Locate the cell with the specified text and output its [x, y] center coordinate. 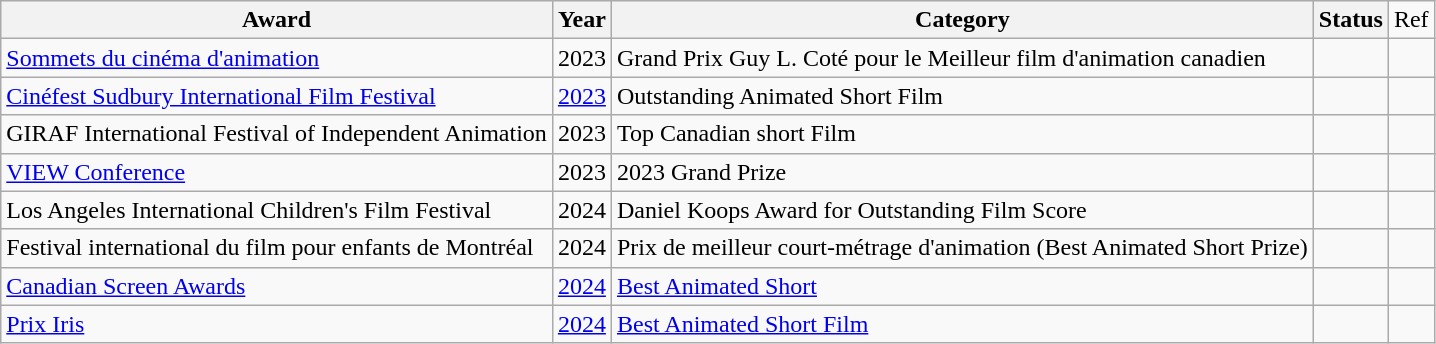
Status [1350, 20]
Daniel Koops Award for Outstanding Film Score [962, 210]
Ref [1411, 20]
GIRAF International Festival of Independent Animation [277, 134]
2023 Grand Prize [962, 172]
Prix Iris [277, 324]
Best Animated Short [962, 286]
VIEW Conference [277, 172]
Canadian Screen Awards [277, 286]
Top Canadian short Film [962, 134]
Prix de meilleur court-métrage d'animation (Best Animated Short Prize) [962, 248]
Festival international du film pour enfants de Montréal [277, 248]
Outstanding Animated Short Film [962, 96]
Best Animated Short Film [962, 324]
Category [962, 20]
Award [277, 20]
Sommets du cinéma d'animation [277, 58]
Year [582, 20]
Grand Prix Guy L. Coté pour le Meilleur film d'animation canadien [962, 58]
Los Angeles International Children's Film Festival [277, 210]
Cinéfest Sudbury International Film Festival [277, 96]
